Return the [X, Y] coordinate for the center point of the cell that contains the specified text.  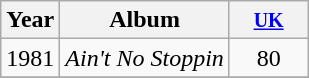
Ain't No Stoppin [145, 58]
Year [30, 20]
1981 [30, 58]
80 [268, 58]
Album [145, 20]
UK [268, 20]
